Return (X, Y) of the center of cell containing provided text 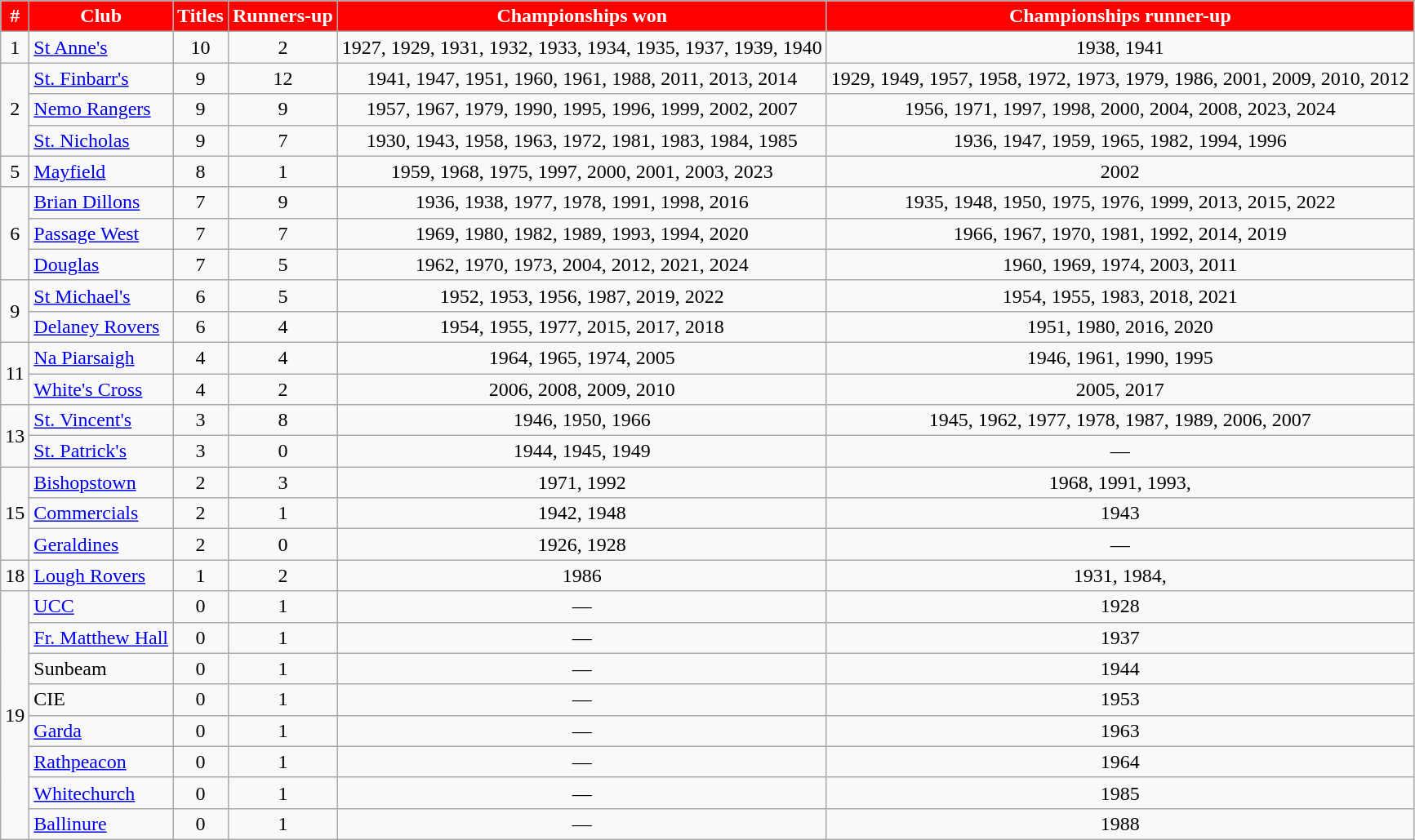
Runners-up (283, 16)
Delaney Rovers (101, 327)
St Michael's (101, 296)
12 (283, 78)
1969, 1980, 1982, 1989, 1993, 1994, 2020 (581, 233)
Club (101, 16)
2002 (1120, 171)
1951, 1980, 2016, 2020 (1120, 327)
1931, 1984, (1120, 576)
Brian Dillons (101, 202)
CIE (101, 700)
1952, 1953, 1956, 1987, 2019, 2022 (581, 296)
Commercials (101, 513)
# (15, 16)
1964, 1965, 1974, 2005 (581, 358)
Lough Rovers (101, 576)
Titles (201, 16)
Nemo Rangers (101, 109)
St. Vincent's (101, 420)
2006, 2008, 2009, 2010 (581, 389)
Fr. Matthew Hall (101, 638)
Ballinure (101, 824)
Championships won (581, 16)
2005, 2017 (1120, 389)
Passage West (101, 233)
Na Piarsaigh (101, 358)
1966, 1967, 1970, 1981, 1992, 2014, 2019 (1120, 233)
10 (201, 47)
St. Patrick's (101, 451)
St. Finbarr's (101, 78)
1936, 1938, 1977, 1978, 1991, 1998, 2016 (581, 202)
1957, 1967, 1979, 1990, 1995, 1996, 1999, 2002, 2007 (581, 109)
1930, 1943, 1958, 1963, 1972, 1981, 1983, 1984, 1985 (581, 140)
St Anne's (101, 47)
1928 (1120, 607)
1988 (1120, 824)
St. Nicholas (101, 140)
1960, 1969, 1974, 2003, 2011 (1120, 264)
1942, 1948 (581, 513)
1954, 1955, 1977, 2015, 2017, 2018 (581, 327)
19 (15, 715)
1935, 1948, 1950, 1975, 1976, 1999, 2013, 2015, 2022 (1120, 202)
1959, 1968, 1975, 1997, 2000, 2001, 2003, 2023 (581, 171)
1937 (1120, 638)
Rathpeacon (101, 762)
1962, 1970, 1973, 2004, 2012, 2021, 2024 (581, 264)
1943 (1120, 513)
1956, 1971, 1997, 1998, 2000, 2004, 2008, 2023, 2024 (1120, 109)
Douglas (101, 264)
Championships runner-up (1120, 16)
1936, 1947, 1959, 1965, 1982, 1994, 1996 (1120, 140)
1945, 1962, 1977, 1978, 1987, 1989, 2006, 2007 (1120, 420)
15 (15, 513)
Whitechurch (101, 793)
UCC (101, 607)
1968, 1991, 1993, (1120, 482)
1938, 1941 (1120, 47)
1926, 1928 (581, 544)
Garda (101, 731)
1986 (581, 576)
Mayfield (101, 171)
1927, 1929, 1931, 1932, 1933, 1934, 1935, 1937, 1939, 1940 (581, 47)
13 (15, 436)
1953 (1120, 700)
1941, 1947, 1951, 1960, 1961, 1988, 2011, 2013, 2014 (581, 78)
18 (15, 576)
1944, 1945, 1949 (581, 451)
1971, 1992 (581, 482)
Sunbeam (101, 669)
1946, 1961, 1990, 1995 (1120, 358)
11 (15, 373)
1964 (1120, 762)
1929, 1949, 1957, 1958, 1972, 1973, 1979, 1986, 2001, 2009, 2010, 2012 (1120, 78)
1954, 1955, 1983, 2018, 2021 (1120, 296)
1985 (1120, 793)
1944 (1120, 669)
1963 (1120, 731)
Bishopstown (101, 482)
Geraldines (101, 544)
White's Cross (101, 389)
1946, 1950, 1966 (581, 420)
